Extract the (X, Y) coordinate from the center of the cell holding the provided text.  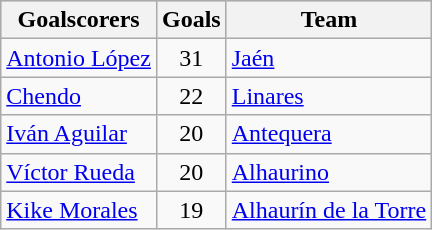
19 (191, 210)
Alhaurín de la Torre (329, 210)
22 (191, 96)
Goalscorers (79, 20)
Linares (329, 96)
Team (329, 20)
Alhaurino (329, 172)
Kike Morales (79, 210)
Iván Aguilar (79, 134)
Chendo (79, 96)
Goals (191, 20)
31 (191, 58)
Antequera (329, 134)
Víctor Rueda (79, 172)
Antonio López (79, 58)
Jaén (329, 58)
